Find where the given text appears and provide that cell's center as (x, y) coordinate. 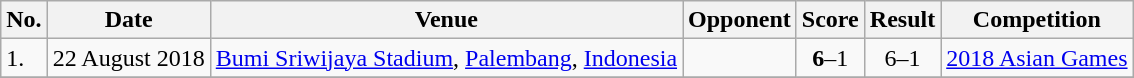
Date (128, 20)
2018 Asian Games (1037, 58)
Opponent (740, 20)
Bumi Sriwijaya Stadium, Palembang, Indonesia (446, 58)
Competition (1037, 20)
Score (830, 20)
1. (24, 58)
No. (24, 20)
22 August 2018 (128, 58)
Venue (446, 20)
Result (902, 20)
